Capture the cell that displays the provided text and extract its (X, Y) central coordinate. 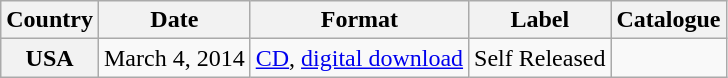
Date (174, 20)
Country (50, 20)
March 4, 2014 (174, 58)
CD, digital download (359, 58)
Format (359, 20)
Self Released (540, 58)
Catalogue (668, 20)
Label (540, 20)
USA (50, 58)
